Find where the given text appears and provide that cell's center as (X, Y) coordinate. 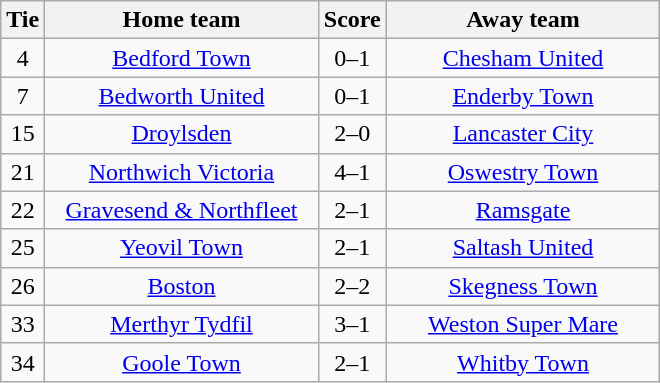
Yeovil Town (182, 248)
4–1 (352, 172)
Enderby Town (523, 96)
Bedworth United (182, 96)
2–0 (352, 134)
Skegness Town (523, 286)
Droylsden (182, 134)
3–1 (352, 324)
34 (23, 362)
Gravesend & Northfleet (182, 210)
Ramsgate (523, 210)
Tie (23, 20)
Oswestry Town (523, 172)
Weston Super Mare (523, 324)
Score (352, 20)
Away team (523, 20)
21 (23, 172)
Whitby Town (523, 362)
7 (23, 96)
2–2 (352, 286)
33 (23, 324)
22 (23, 210)
4 (23, 58)
Boston (182, 286)
Saltash United (523, 248)
Bedford Town (182, 58)
25 (23, 248)
15 (23, 134)
Northwich Victoria (182, 172)
Goole Town (182, 362)
Chesham United (523, 58)
26 (23, 286)
Merthyr Tydfil (182, 324)
Lancaster City (523, 134)
Home team (182, 20)
